Scan for the cell matching the given text and deliver its [x, y] coordinate at center. 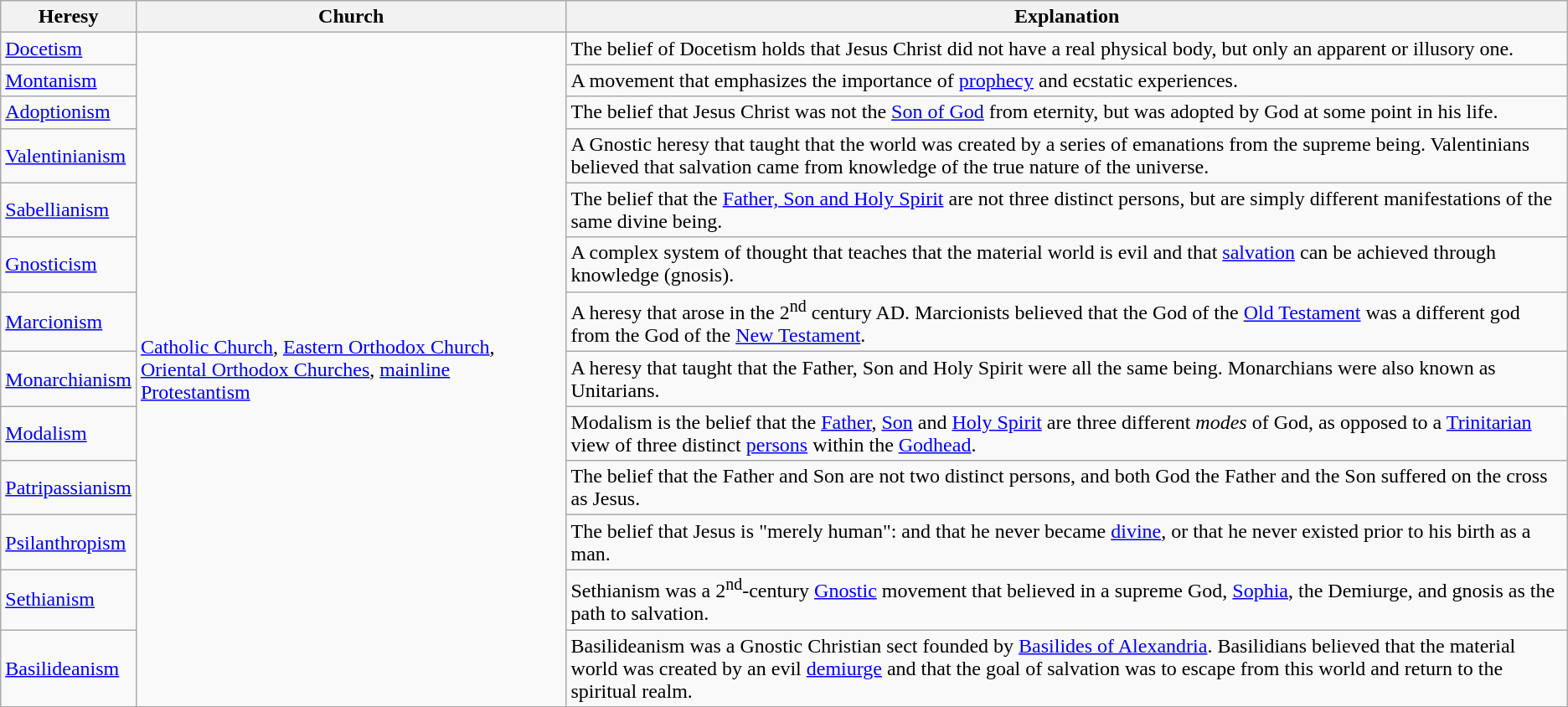
Patripassianism [69, 488]
Sethianism [69, 600]
The belief that Jesus Christ was not the Son of God from eternity, but was adopted by God at some point in his life. [1067, 112]
The belief that the Father and Son are not two distinct persons, and both God the Father and the Son suffered on the cross as Jesus. [1067, 488]
Gnosticism [69, 265]
The belief of Docetism holds that Jesus Christ did not have a real physical body, but only an apparent or illusory one. [1067, 49]
Heresy [69, 17]
Explanation [1067, 17]
Psilanthropism [69, 543]
Docetism [69, 49]
The belief that Jesus is "merely human": and that he never became divine, or that he never existed prior to his birth as a man. [1067, 543]
The belief that the Father, Son and Holy Spirit are not three distinct persons, but are simply different manifestations of the same divine being. [1067, 209]
Sabellianism [69, 209]
Catholic Church, Eastern Orthodox Church, Oriental Orthodox Churches, mainline Protestantism [351, 370]
Church [351, 17]
Monarchianism [69, 379]
A complex system of thought that teaches that the material world is evil and that salvation can be achieved through knowledge (gnosis). [1067, 265]
A heresy that taught that the Father, Son and Holy Spirit were all the same being. Monarchians were also known as Unitarians. [1067, 379]
Valentinianism [69, 156]
Modalism [69, 434]
Montanism [69, 80]
Marcionism [69, 322]
Adoptionism [69, 112]
Basilideanism [69, 668]
A movement that emphasizes the importance of prophecy and ecstatic experiences. [1067, 80]
Sethianism was a 2nd-century Gnostic movement that believed in a supreme God, Sophia, the Demiurge, and gnosis as the path to salvation. [1067, 600]
